Extract the (x, y) coordinate from the center of the cell holding the provided text.  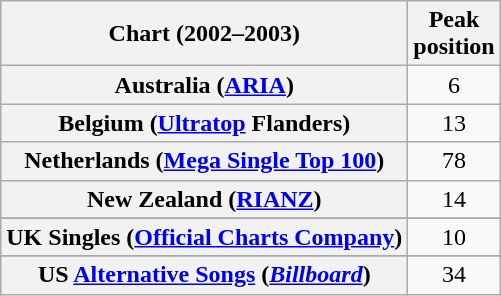
Belgium (Ultratop Flanders) (204, 123)
6 (454, 85)
New Zealand (RIANZ) (204, 199)
78 (454, 161)
10 (454, 237)
Chart (2002–2003) (204, 34)
US Alternative Songs (Billboard) (204, 275)
Netherlands (Mega Single Top 100) (204, 161)
UK Singles (Official Charts Company) (204, 237)
34 (454, 275)
14 (454, 199)
13 (454, 123)
Peakposition (454, 34)
Australia (ARIA) (204, 85)
